Extract the (x, y) coordinate from the center of the cell holding the provided text.  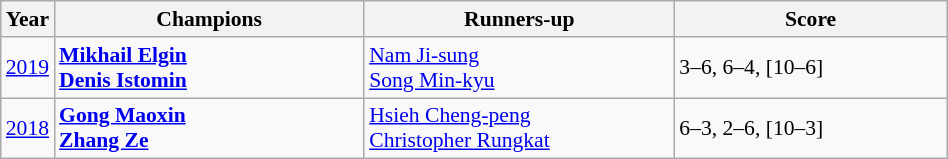
Mikhail Elgin Denis Istomin (209, 68)
6–3, 2–6, [10–3] (810, 128)
2019 (28, 68)
3–6, 6–4, [10–6] (810, 68)
Runners-up (519, 19)
Gong Maoxin Zhang Ze (209, 128)
Champions (209, 19)
Year (28, 19)
2018 (28, 128)
Hsieh Cheng-peng Christopher Rungkat (519, 128)
Score (810, 19)
Nam Ji-sung Song Min-kyu (519, 68)
